Return the [x, y] coordinate for the center point of the cell that contains the specified text.  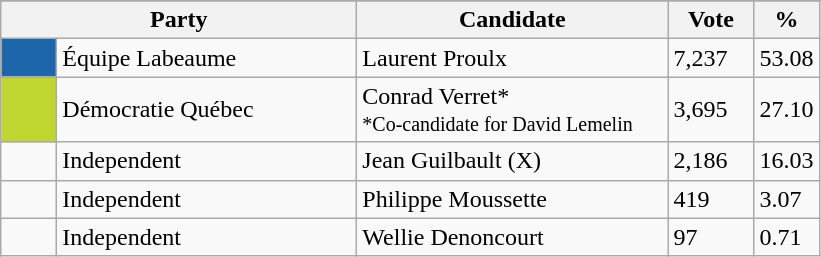
Laurent Proulx [512, 58]
Équipe Labeaume [207, 58]
3,695 [711, 110]
27.10 [786, 110]
Conrad Verret**Co-candidate for David Lemelin [512, 110]
3.07 [786, 199]
Philippe Moussette [512, 199]
Wellie Denoncourt [512, 237]
53.08 [786, 58]
2,186 [711, 161]
% [786, 20]
16.03 [786, 161]
Party [179, 20]
0.71 [786, 237]
Candidate [512, 20]
97 [711, 237]
419 [711, 199]
7,237 [711, 58]
Jean Guilbault (X) [512, 161]
Vote [711, 20]
Démocratie Québec [207, 110]
